Capture the cell that displays the provided text and extract its [x, y] central coordinate. 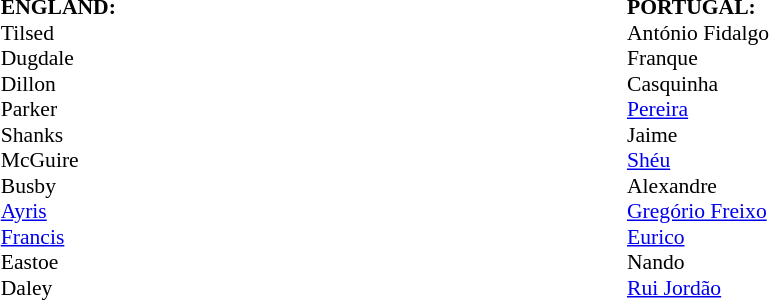
Shanks [151, 135]
Eastoe [151, 263]
Busby [151, 186]
Dugdale [151, 59]
McGuire [151, 161]
Francis [151, 237]
Ayris [151, 211]
Dillon [151, 84]
Tilsed [151, 33]
Parker [151, 109]
